Locate the cell with the specified text and output its (x, y) center coordinate. 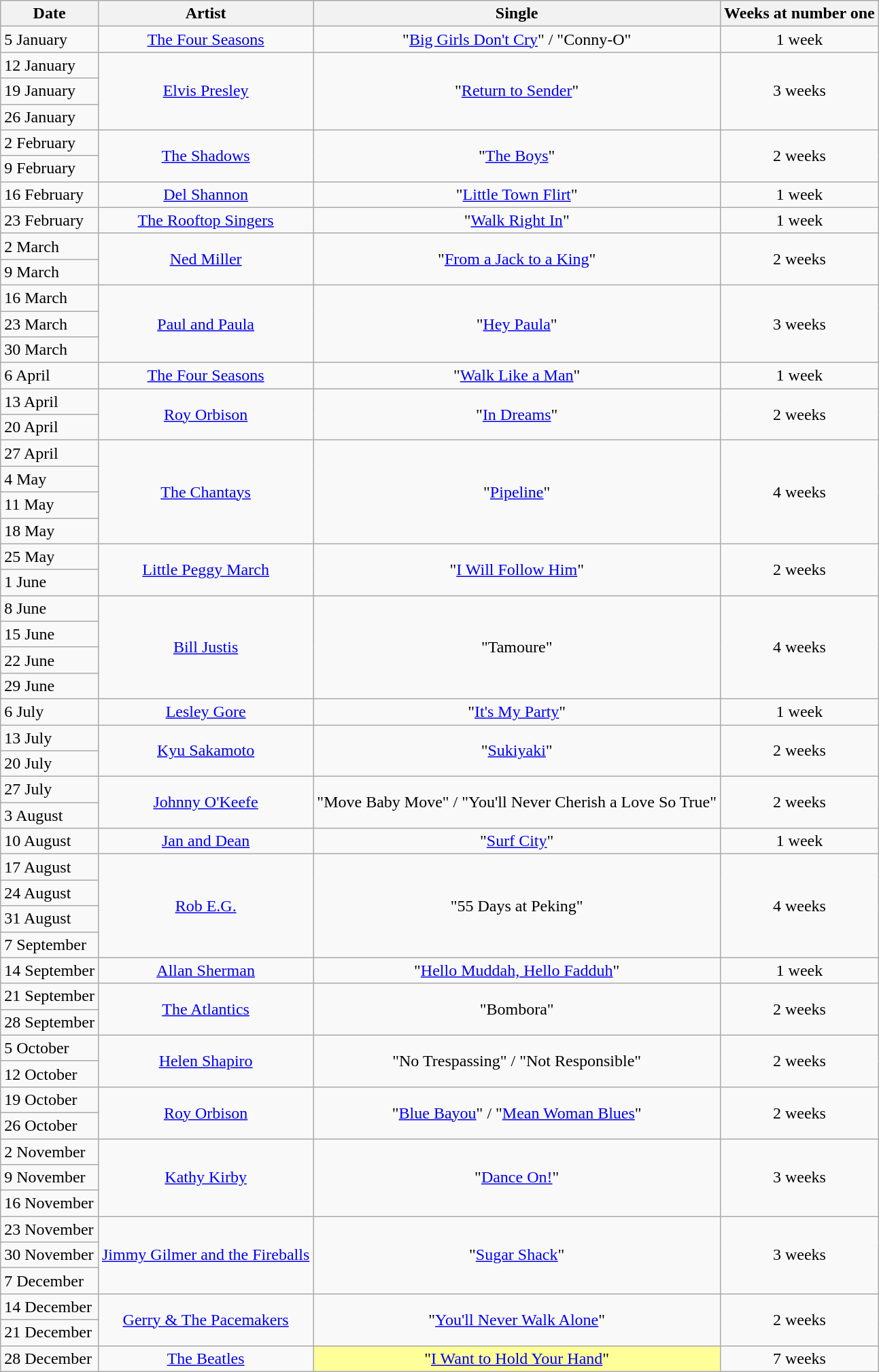
15 June (50, 634)
2 February (50, 143)
Rob E.G. (205, 906)
"In Dreams" (517, 415)
28 September (50, 1022)
21 September (50, 996)
"Pipeline" (517, 492)
22 June (50, 660)
30 March (50, 350)
Gerry & The Pacemakers (205, 1320)
5 October (50, 1048)
27 July (50, 790)
1 June (50, 582)
The Beatles (205, 1358)
13 April (50, 402)
20 July (50, 764)
8 June (50, 608)
Johnny O'Keefe (205, 803)
Kathy Kirby (205, 1178)
"Sugar Shack" (517, 1255)
"I Want to Hold Your Hand" (517, 1358)
16 March (50, 298)
"Walk Like a Man" (517, 376)
16 November (50, 1203)
9 March (50, 272)
24 August (50, 893)
Jimmy Gilmer and the Fireballs (205, 1255)
"The Boys" (517, 156)
Ned Miller (205, 259)
"Blue Bayou" / "Mean Woman Blues" (517, 1112)
3 August (50, 815)
"Dance On!" (517, 1178)
"From a Jack to a King" (517, 259)
Artist (205, 14)
9 November (50, 1178)
Del Shannon (205, 194)
10 August (50, 841)
"Little Town Flirt" (517, 194)
7 December (50, 1281)
"Return to Sender" (517, 91)
The Atlantics (205, 1009)
"Walk Right In" (517, 220)
17 August (50, 867)
Kyu Sakamoto (205, 750)
Elvis Presley (205, 91)
9 February (50, 169)
"Hey Paula" (517, 323)
4 May (50, 479)
7 weeks (799, 1358)
6 July (50, 711)
26 January (50, 117)
"Surf City" (517, 841)
12 October (50, 1074)
Bill Justis (205, 647)
"Bombora" (517, 1009)
19 October (50, 1100)
Jan and Dean (205, 841)
14 December (50, 1307)
2 March (50, 246)
13 July (50, 737)
29 June (50, 686)
The Shadows (205, 156)
7 September (50, 945)
Helen Shapiro (205, 1061)
"No Trespassing" / "Not Responsible" (517, 1061)
2 November (50, 1152)
Lesley Gore (205, 711)
"I Will Follow Him" (517, 569)
11 May (50, 505)
27 April (50, 453)
Weeks at number one (799, 14)
21 December (50, 1333)
19 January (50, 91)
"Move Baby Move" / "You'll Never Cherish a Love So True" (517, 803)
30 November (50, 1255)
The Rooftop Singers (205, 220)
23 November (50, 1229)
Little Peggy March (205, 569)
23 March (50, 324)
18 May (50, 531)
26 October (50, 1125)
"Tamoure" (517, 647)
25 May (50, 557)
The Chantays (205, 492)
31 August (50, 919)
"Big Girls Don't Cry" / "Conny-O" (517, 39)
6 April (50, 376)
Single (517, 14)
12 January (50, 65)
"55 Days at Peking" (517, 906)
"Sukiyaki" (517, 750)
Allan Sherman (205, 970)
"Hello Muddah, Hello Fadduh" (517, 970)
28 December (50, 1358)
20 April (50, 427)
"It's My Party" (517, 711)
14 September (50, 970)
Date (50, 14)
16 February (50, 194)
Paul and Paula (205, 323)
5 January (50, 39)
"You'll Never Walk Alone" (517, 1320)
23 February (50, 220)
